Find where the given text appears and provide that cell's center as [X, Y] coordinate. 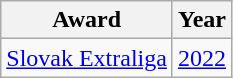
Award [87, 20]
2022 [202, 58]
Slovak Extraliga [87, 58]
Year [202, 20]
